Scan for the cell matching the given text and deliver its [X, Y] coordinate at center. 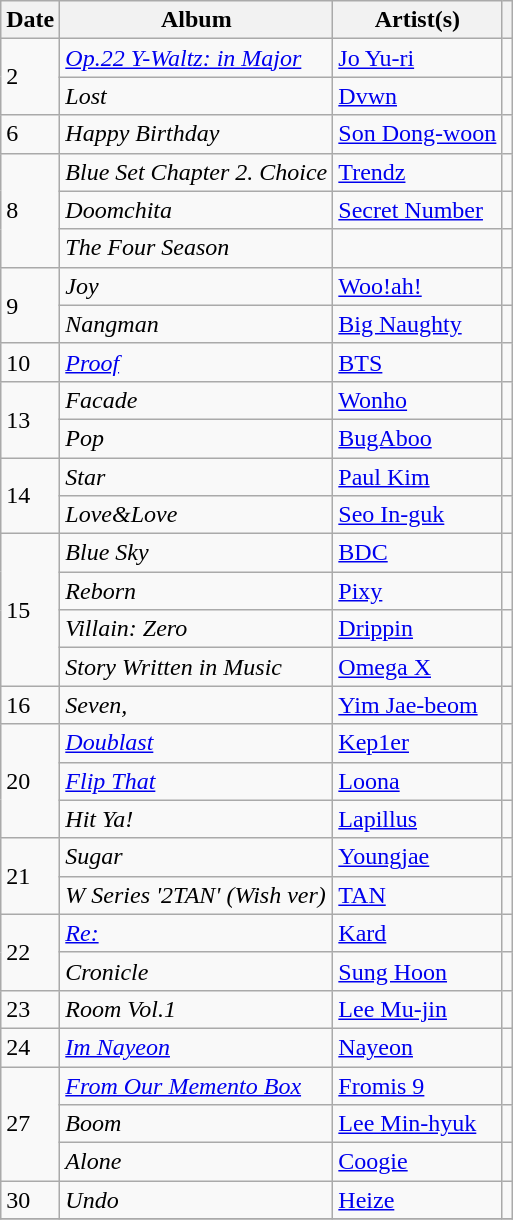
Love&Love [196, 515]
22 [30, 952]
Sung Hoon [418, 971]
Lapillus [418, 819]
Undo [196, 1200]
2 [30, 77]
Flip That [196, 781]
6 [30, 134]
Seo In-guk [418, 515]
Drippin [418, 629]
Blue Sky [196, 553]
15 [30, 610]
From Our Memento Box [196, 1085]
Room Vol.1 [196, 1009]
Joy [196, 286]
Heize [418, 1200]
23 [30, 1009]
Proof [196, 362]
30 [30, 1200]
16 [30, 705]
Yim Jae-beom [418, 705]
Facade [196, 400]
10 [30, 362]
Album [196, 20]
Trendz [418, 172]
BTS [418, 362]
24 [30, 1047]
Woo!ah! [418, 286]
Nangman [196, 324]
27 [30, 1123]
20 [30, 781]
Lost [196, 96]
Re: [196, 933]
Nayeon [418, 1047]
W Series '2TAN' (Wish ver) [196, 895]
Coogie [418, 1162]
Lee Mu-jin [418, 1009]
Pop [196, 438]
Star [196, 477]
Alone [196, 1162]
BDC [418, 553]
Secret Number [418, 210]
Kep1er [418, 743]
Boom [196, 1124]
Artist(s) [418, 20]
Son Dong-woon [418, 134]
BugAboo [418, 438]
Villain: Zero [196, 629]
Seven, [196, 705]
Jo Yu-ri [418, 58]
13 [30, 419]
Sugar [196, 857]
8 [30, 210]
Wonho [418, 400]
9 [30, 305]
Pixy [418, 591]
Date [30, 20]
Happy Birthday [196, 134]
Im Nayeon [196, 1047]
Story Written in Music [196, 667]
Kard [418, 933]
Big Naughty [418, 324]
Fromis 9 [418, 1085]
Reborn [196, 591]
Doomchita [196, 210]
Lee Min-hyuk [418, 1124]
Omega X [418, 667]
Hit Ya! [196, 819]
TAN [418, 895]
21 [30, 876]
Loona [418, 781]
Youngjae [418, 857]
The Four Season [196, 248]
Cronicle [196, 971]
Op.22 Y-Waltz: in Major [196, 58]
Blue Set Chapter 2. Choice [196, 172]
14 [30, 496]
Dvwn [418, 96]
Paul Kim [418, 477]
Doublast [196, 743]
